Find where the given text appears and provide that cell's center as [X, Y] coordinate. 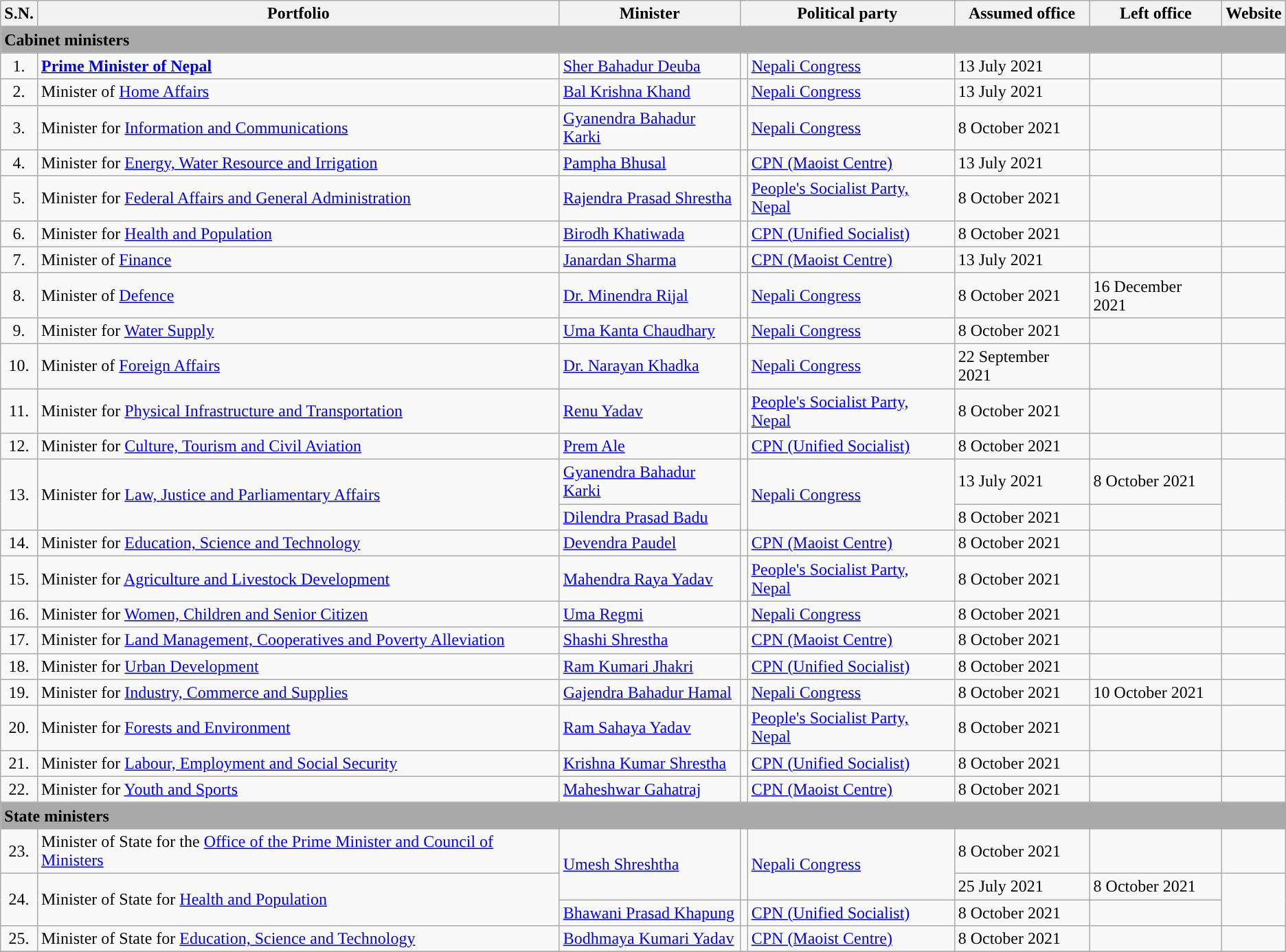
Minister of State for Education, Science and Technology [298, 939]
Portfolio [298, 14]
21. [19, 763]
4. [19, 163]
Minister of Finance [298, 260]
Rajendra Prasad Shrestha [650, 198]
25. [19, 939]
14. [19, 543]
Dilendra Prasad Badu [650, 517]
Shashi Shrestha [650, 640]
Gajendra Bahadur Hamal [650, 692]
Minister for Labour, Employment and Social Security [298, 763]
17. [19, 640]
Prem Ale [650, 446]
Birodh Khatiwada [650, 234]
22. [19, 789]
Bal Krishna Khand [650, 92]
18. [19, 666]
Prime Minister of Nepal [298, 66]
Krishna Kumar Shrestha [650, 763]
Mahendra Raya Yadav [650, 578]
Website [1254, 14]
Left office [1155, 14]
Minister of Home Affairs [298, 92]
Minister [650, 14]
15. [19, 578]
13. [19, 495]
3. [19, 128]
Umesh Shreshtha [650, 864]
Minister of Defence [298, 295]
Minister for Energy, Water Resource and Irrigation [298, 163]
Minister for Culture, Tourism and Civil Aviation [298, 446]
Minister for Federal Affairs and General Administration [298, 198]
Minister for Law, Justice and Parliamentary Affairs [298, 495]
Dr. Narayan Khadka [650, 365]
16. [19, 614]
12. [19, 446]
Political party [847, 14]
Minister for Health and Population [298, 234]
Minister of Foreign Affairs [298, 365]
Minister for Water Supply [298, 330]
Dr. Minendra Rijal [650, 295]
Sher Bahadur Deuba [650, 66]
25 July 2021 [1022, 886]
Minister for Information and Communications [298, 128]
Minister for Education, Science and Technology [298, 543]
7. [19, 260]
Minister of State for the Office of the Prime Minister and Council of Ministers [298, 850]
8. [19, 295]
24. [19, 899]
Pampha Bhusal [650, 163]
11. [19, 411]
9. [19, 330]
23. [19, 850]
Bhawani Prasad Khapung [650, 913]
16 December 2021 [1155, 295]
Minister for Agriculture and Livestock Development [298, 578]
Renu Yadav [650, 411]
2. [19, 92]
Cabinet ministers [643, 40]
10 October 2021 [1155, 692]
Uma Regmi [650, 614]
Minister for Physical Infrastructure and Transportation [298, 411]
Ram Sahaya Yadav [650, 728]
10. [19, 365]
Bodhmaya Kumari Yadav [650, 939]
1. [19, 66]
Ram Kumari Jhakri [650, 666]
19. [19, 692]
Minister for Industry, Commerce and Supplies [298, 692]
Minister for Land Management, Cooperatives and Poverty Alleviation [298, 640]
Assumed office [1022, 14]
Janardan Sharma [650, 260]
Minister for Youth and Sports [298, 789]
Uma Kanta Chaudhary [650, 330]
S.N. [19, 14]
Minister for Forests and Environment [298, 728]
Minister for Women, Children and Senior Citizen [298, 614]
6. [19, 234]
Minister of State for Health and Population [298, 899]
5. [19, 198]
State ministers [643, 815]
Maheshwar Gahatraj [650, 789]
20. [19, 728]
Devendra Paudel [650, 543]
22 September 2021 [1022, 365]
Minister for Urban Development [298, 666]
